Locate the cell with the specified text and output its (X, Y) center coordinate. 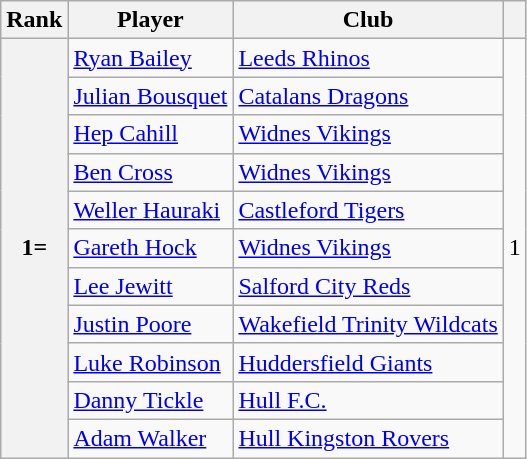
Hep Cahill (150, 134)
Ben Cross (150, 172)
Julian Bousquet (150, 96)
1 (514, 248)
Luke Robinson (150, 362)
Justin Poore (150, 324)
Rank (34, 20)
Player (150, 20)
Weller Hauraki (150, 210)
Gareth Hock (150, 248)
Leeds Rhinos (368, 58)
Ryan Bailey (150, 58)
Salford City Reds (368, 286)
Hull Kingston Rovers (368, 438)
1= (34, 248)
Wakefield Trinity Wildcats (368, 324)
Hull F.C. (368, 400)
Huddersfield Giants (368, 362)
Adam Walker (150, 438)
Lee Jewitt (150, 286)
Catalans Dragons (368, 96)
Danny Tickle (150, 400)
Castleford Tigers (368, 210)
Club (368, 20)
